Determine the (X, Y) coordinate at the center of the cell enclosing the given text.  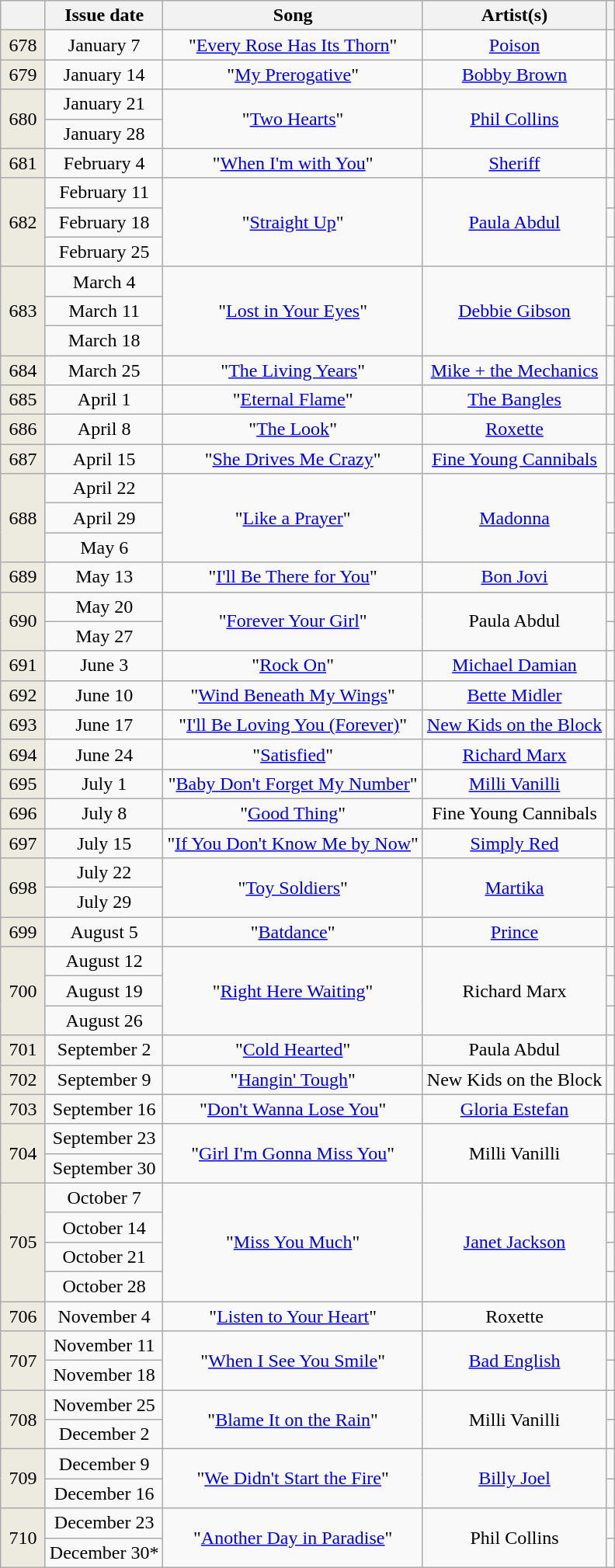
Bobby Brown (514, 75)
699 (23, 932)
693 (23, 725)
April 22 (104, 488)
"I'll Be There for You" (293, 577)
"Listen to Your Heart" (293, 1316)
February 25 (104, 252)
679 (23, 75)
681 (23, 163)
710 (23, 1538)
695 (23, 784)
Gloria Estefan (514, 1109)
March 25 (104, 370)
October 14 (104, 1227)
689 (23, 577)
July 15 (104, 843)
July 8 (104, 813)
"Two Hearts" (293, 119)
"We Didn't Start the Fire" (293, 1479)
July 1 (104, 784)
July 29 (104, 902)
August 5 (104, 932)
March 18 (104, 340)
August 12 (104, 961)
697 (23, 843)
"Cold Hearted" (293, 1050)
"She Drives Me Crazy" (293, 459)
Bon Jovi (514, 577)
December 23 (104, 1523)
Billy Joel (514, 1479)
703 (23, 1109)
"Good Thing" (293, 813)
April 15 (104, 459)
November 4 (104, 1316)
"Toy Soldiers" (293, 888)
"Like a Prayer" (293, 518)
December 16 (104, 1493)
"Batdance" (293, 932)
September 2 (104, 1050)
September 9 (104, 1080)
Debbie Gibson (514, 311)
November 18 (104, 1375)
June 3 (104, 666)
October 28 (104, 1286)
August 19 (104, 991)
Issue date (104, 16)
April 29 (104, 518)
"Eternal Flame" (293, 400)
Bad English (514, 1361)
March 4 (104, 281)
"Rock On" (293, 666)
685 (23, 400)
"Hangin' Tough" (293, 1080)
"Every Rose Has Its Thorn" (293, 45)
"Don't Wanna Lose You" (293, 1109)
June 24 (104, 754)
January 21 (104, 104)
Janet Jackson (514, 1242)
September 23 (104, 1139)
690 (23, 621)
October 7 (104, 1198)
"The Living Years" (293, 370)
The Bangles (514, 400)
688 (23, 518)
Mike + the Mechanics (514, 370)
"Miss You Much" (293, 1242)
684 (23, 370)
April 8 (104, 429)
"When I'm with You" (293, 163)
706 (23, 1316)
February 18 (104, 222)
May 13 (104, 577)
January 14 (104, 75)
May 20 (104, 607)
Sheriff (514, 163)
"Blame It on the Rain" (293, 1420)
683 (23, 311)
November 25 (104, 1405)
705 (23, 1242)
708 (23, 1420)
"Right Here Waiting" (293, 991)
691 (23, 666)
December 30* (104, 1552)
Artist(s) (514, 16)
694 (23, 754)
February 11 (104, 193)
"If You Don't Know Me by Now" (293, 843)
700 (23, 991)
"Another Day in Paradise" (293, 1538)
687 (23, 459)
December 9 (104, 1464)
709 (23, 1479)
May 27 (104, 636)
678 (23, 45)
Song (293, 16)
Michael Damian (514, 666)
June 17 (104, 725)
September 16 (104, 1109)
Prince (514, 932)
"Satisfied" (293, 754)
Poison (514, 45)
702 (23, 1080)
704 (23, 1153)
"Forever Your Girl" (293, 621)
April 1 (104, 400)
"I'll Be Loving You (Forever)" (293, 725)
"Straight Up" (293, 222)
707 (23, 1361)
696 (23, 813)
August 26 (104, 1020)
698 (23, 888)
Madonna (514, 518)
"Lost in Your Eyes" (293, 311)
October 21 (104, 1257)
September 30 (104, 1168)
686 (23, 429)
May 6 (104, 548)
July 22 (104, 873)
"My Prerogative" (293, 75)
January 7 (104, 45)
June 10 (104, 695)
March 11 (104, 311)
"Baby Don't Forget My Number" (293, 784)
"The Look" (293, 429)
Martika (514, 888)
Simply Red (514, 843)
Bette Midler (514, 695)
"Girl I'm Gonna Miss You" (293, 1153)
680 (23, 119)
692 (23, 695)
682 (23, 222)
January 28 (104, 134)
701 (23, 1050)
February 4 (104, 163)
December 2 (104, 1434)
"Wind Beneath My Wings" (293, 695)
"When I See You Smile" (293, 1361)
November 11 (104, 1346)
